Locate the cell with the specified text and output its [X, Y] center coordinate. 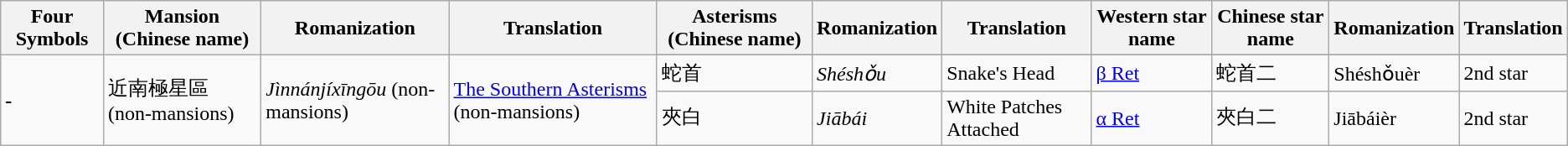
White Patches Attached [1017, 117]
蛇首 [734, 74]
Snake's Head [1017, 74]
Shéshǒu [878, 74]
The Southern Asterisms (non-mansions) [553, 101]
Jiābái [878, 117]
Asterisms (Chinese name) [734, 29]
Jiābáièr [1394, 117]
Shéshǒuèr [1394, 74]
Four Symbols [52, 29]
Jìnnánjíxīngōu (non-mansions) [355, 101]
- [52, 101]
Western star name [1152, 29]
近南極星區 (non-mansions) [182, 101]
Chinese star name [1271, 29]
β Ret [1152, 74]
夾白 [734, 117]
Mansion (Chinese name) [182, 29]
蛇首二 [1271, 74]
α Ret [1152, 117]
夾白二 [1271, 117]
